Extract the [X, Y] coordinate from the center of the cell holding the provided text.  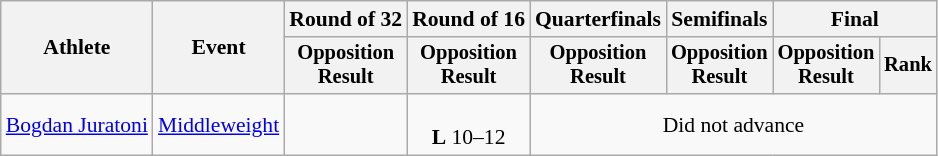
Did not advance [734, 124]
L 10–12 [468, 124]
Bogdan Juratoni [77, 124]
Middleweight [218, 124]
Final [855, 19]
Semifinals [720, 19]
Rank [908, 66]
Athlete [77, 48]
Quarterfinals [598, 19]
Event [218, 48]
Round of 16 [468, 19]
Round of 32 [346, 19]
